Locate the cell with the specified text and output its (X, Y) center coordinate. 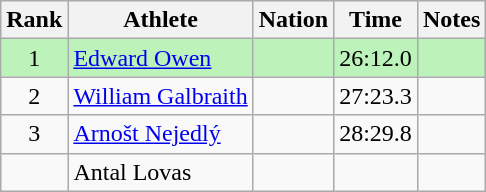
Notes (451, 20)
William Galbraith (160, 96)
Edward Owen (160, 58)
1 (34, 58)
26:12.0 (376, 58)
Antal Lovas (160, 172)
Athlete (160, 20)
Rank (34, 20)
Arnošt Nejedlý (160, 134)
2 (34, 96)
3 (34, 134)
28:29.8 (376, 134)
27:23.3 (376, 96)
Time (376, 20)
Nation (293, 20)
